Return (X, Y) of the center of cell containing provided text 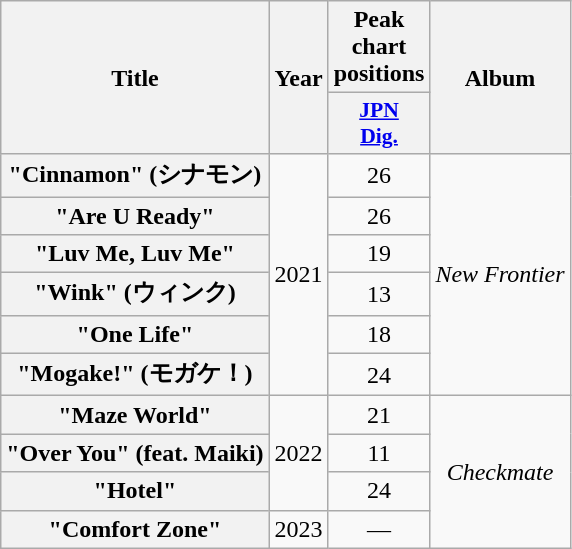
"Hotel" (135, 491)
"Over You" (feat. Maiki) (135, 453)
13 (379, 294)
21 (379, 415)
JPNDig. (379, 124)
"Luv Me, Luv Me" (135, 254)
— (379, 529)
Title (135, 78)
"Comfort Zone" (135, 529)
Year (298, 78)
Peak chart positions (379, 47)
"Wink" (ウィンク) (135, 294)
2023 (298, 529)
"Mogake!" (モガケ！) (135, 374)
11 (379, 453)
New Frontier (500, 275)
18 (379, 334)
19 (379, 254)
Checkmate (500, 472)
"Are U Ready" (135, 215)
2022 (298, 453)
Album (500, 78)
"Maze World" (135, 415)
2021 (298, 275)
"One Life" (135, 334)
"Cinnamon" (シナモン) (135, 176)
